Return [x, y] of the center of cell containing provided text 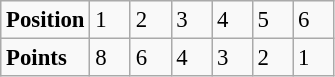
Points [46, 58]
8 [110, 58]
Position [46, 20]
5 [272, 20]
